Determine the (x, y) coordinate at the center of the cell enclosing the given text.  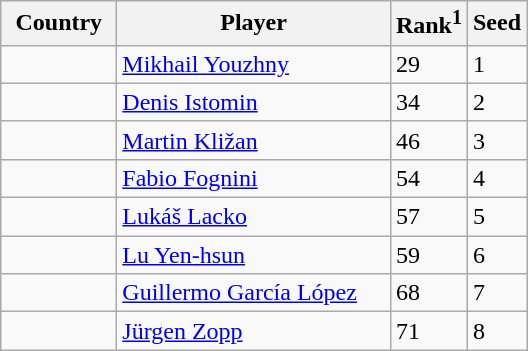
59 (428, 255)
7 (496, 293)
34 (428, 102)
Rank1 (428, 24)
3 (496, 140)
Mikhail Youzhny (254, 64)
Lukáš Lacko (254, 217)
Seed (496, 24)
Jürgen Zopp (254, 331)
Lu Yen-hsun (254, 255)
5 (496, 217)
Country (59, 24)
Martin Kližan (254, 140)
57 (428, 217)
Fabio Fognini (254, 178)
54 (428, 178)
68 (428, 293)
6 (496, 255)
46 (428, 140)
Denis Istomin (254, 102)
Player (254, 24)
1 (496, 64)
71 (428, 331)
29 (428, 64)
4 (496, 178)
8 (496, 331)
Guillermo García López (254, 293)
2 (496, 102)
